Find where the given text appears and provide that cell's center as [X, Y] coordinate. 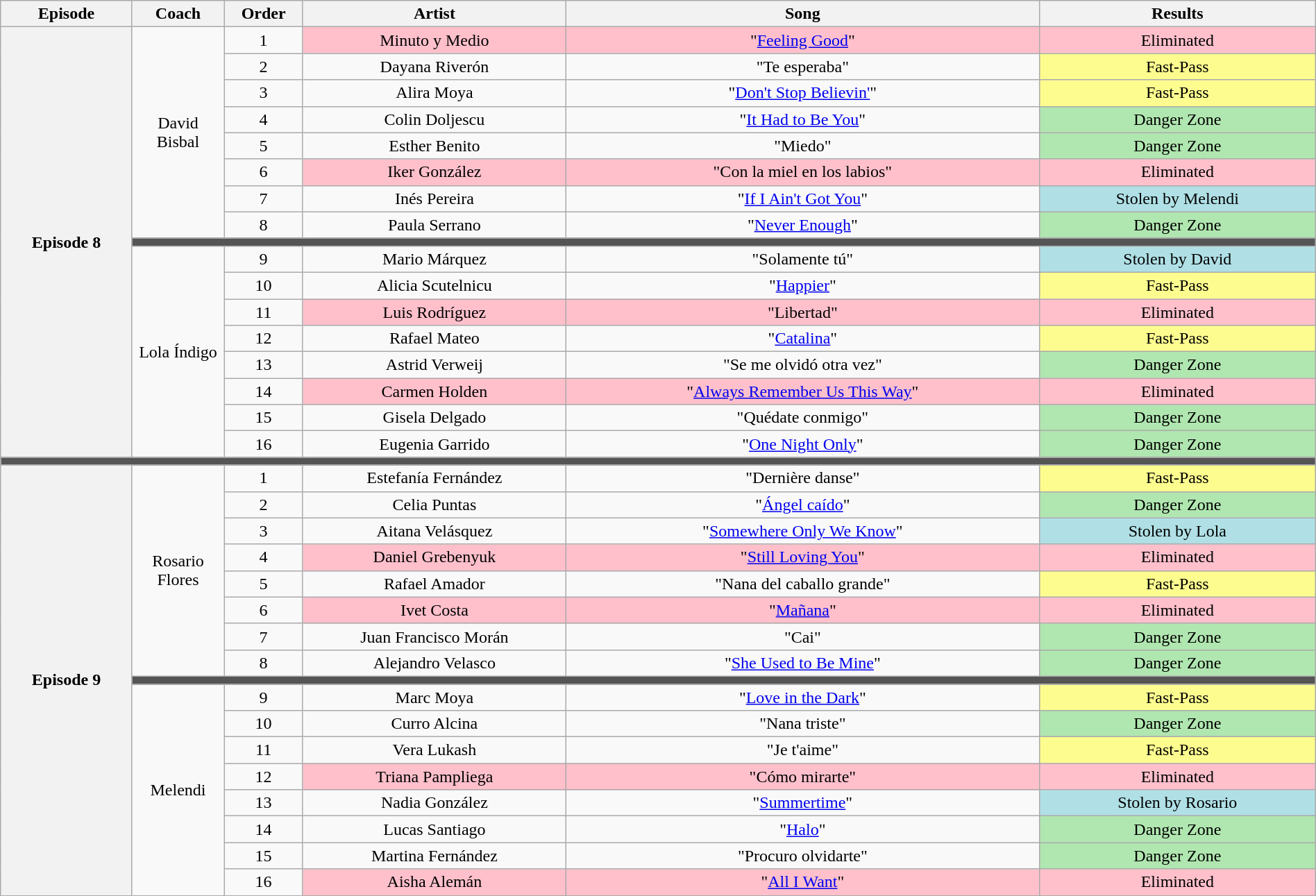
"Cai" [802, 636]
Rafael Mateo [435, 339]
"Feeling Good" [802, 40]
Mario Márquez [435, 259]
Marc Moya [435, 698]
Alicia Scutelnicu [435, 285]
"Always Remember Us This Way" [802, 391]
Coach [178, 14]
"If I Ain't Got You" [802, 198]
"Te esperaba" [802, 67]
Episode [67, 14]
"Love in the Dark" [802, 698]
Gisela Delgado [435, 418]
"Somewhere Only We Know" [802, 531]
Paula Serrano [435, 225]
"Se me olvidó otra vez" [802, 365]
Episode 8 [67, 242]
"Quédate conmigo" [802, 418]
Ivet Costa [435, 610]
Esther Benito [435, 146]
Colin Doljescu [435, 119]
Aisha Alemán [435, 882]
Astrid Verweij [435, 365]
Song [802, 14]
"Miedo" [802, 146]
"Dernière danse" [802, 478]
"Je t'aime" [802, 750]
Rosario Flores [178, 570]
"Halo" [802, 829]
Juan Francisco Morán [435, 636]
Lola Índigo [178, 351]
Results [1177, 14]
Iker González [435, 172]
"Never Enough" [802, 225]
Triana Pampliega [435, 777]
Curro Alcina [435, 724]
Estefanía Fernández [435, 478]
"Procuro olvidarte" [802, 856]
"Still Loving You" [802, 557]
"Nana triste" [802, 724]
Episode 9 [67, 680]
"Solamente tú" [802, 259]
"Nana del caballo grande" [802, 584]
Eugenia Garrido [435, 444]
Aitana Velásquez [435, 531]
Stolen by Melendi [1177, 198]
Alejandro Velasco [435, 663]
Dayana Riverón [435, 67]
"Libertad" [802, 312]
Carmen Holden [435, 391]
Artist [435, 14]
Melendi [178, 790]
"Happier" [802, 285]
"Mañana" [802, 610]
Luis Rodríguez [435, 312]
"Ángel caído" [802, 505]
Daniel Grebenyuk [435, 557]
"Don't Stop Believin'" [802, 93]
Alira Moya [435, 93]
"She Used to Be Mine" [802, 663]
Vera Lukash [435, 750]
"One Night Only" [802, 444]
Lucas Santiago [435, 829]
"Catalina" [802, 339]
Martina Fernández [435, 856]
Nadia González [435, 803]
Inés Pereira [435, 198]
David Bisbal [178, 133]
"Con la miel en los labios" [802, 172]
"All I Want" [802, 882]
Order [264, 14]
Rafael Amador [435, 584]
Stolen by Rosario [1177, 803]
Stolen by David [1177, 259]
"Summertime" [802, 803]
"It Had to Be You" [802, 119]
Celia Puntas [435, 505]
Stolen by Lola [1177, 531]
"Cómo mirarte" [802, 777]
Minuto y Medio [435, 40]
